Capture the cell that displays the provided text and extract its (X, Y) central coordinate. 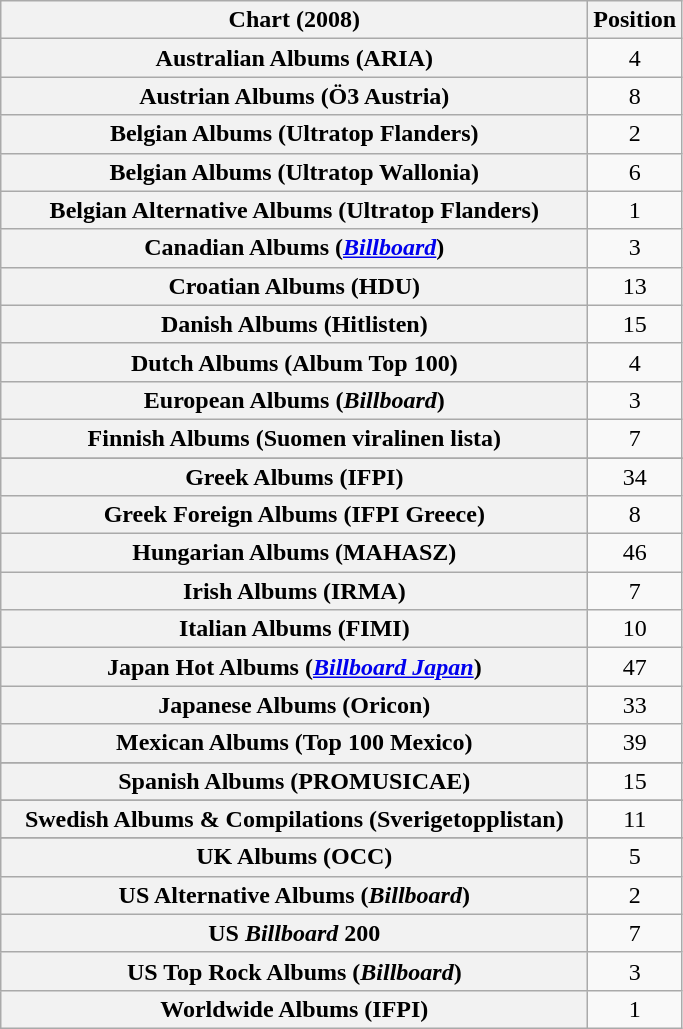
34 (635, 477)
Spanish Albums (PROMUSICAE) (294, 781)
Chart (2008) (294, 20)
Irish Albums (IRMA) (294, 591)
US Alternative Albums (Billboard) (294, 895)
Mexican Albums (Top 100 Mexico) (294, 743)
Greek Foreign Albums (IFPI Greece) (294, 515)
Belgian Albums (Ultratop Flanders) (294, 134)
6 (635, 172)
Hungarian Albums (MAHASZ) (294, 553)
Japanese Albums (Oricon) (294, 705)
Japan Hot Albums (Billboard Japan) (294, 667)
47 (635, 667)
US Billboard 200 (294, 933)
Australian Albums (ARIA) (294, 58)
UK Albums (OCC) (294, 857)
Croatian Albums (HDU) (294, 286)
Position (635, 20)
11 (635, 819)
US Top Rock Albums (Billboard) (294, 971)
10 (635, 629)
33 (635, 705)
Belgian Albums (Ultratop Wallonia) (294, 172)
European Albums (Billboard) (294, 400)
Italian Albums (FIMI) (294, 629)
Danish Albums (Hitlisten) (294, 324)
Canadian Albums (Billboard) (294, 248)
5 (635, 857)
Austrian Albums (Ö3 Austria) (294, 96)
46 (635, 553)
Dutch Albums (Album Top 100) (294, 362)
39 (635, 743)
Finnish Albums (Suomen viralinen lista) (294, 438)
13 (635, 286)
Worldwide Albums (IFPI) (294, 1009)
Belgian Alternative Albums (Ultratop Flanders) (294, 210)
Greek Albums (IFPI) (294, 477)
Swedish Albums & Compilations (Sverigetopplistan) (294, 819)
